From the cell containing the given text, extract its center point as (x, y) coordinate. 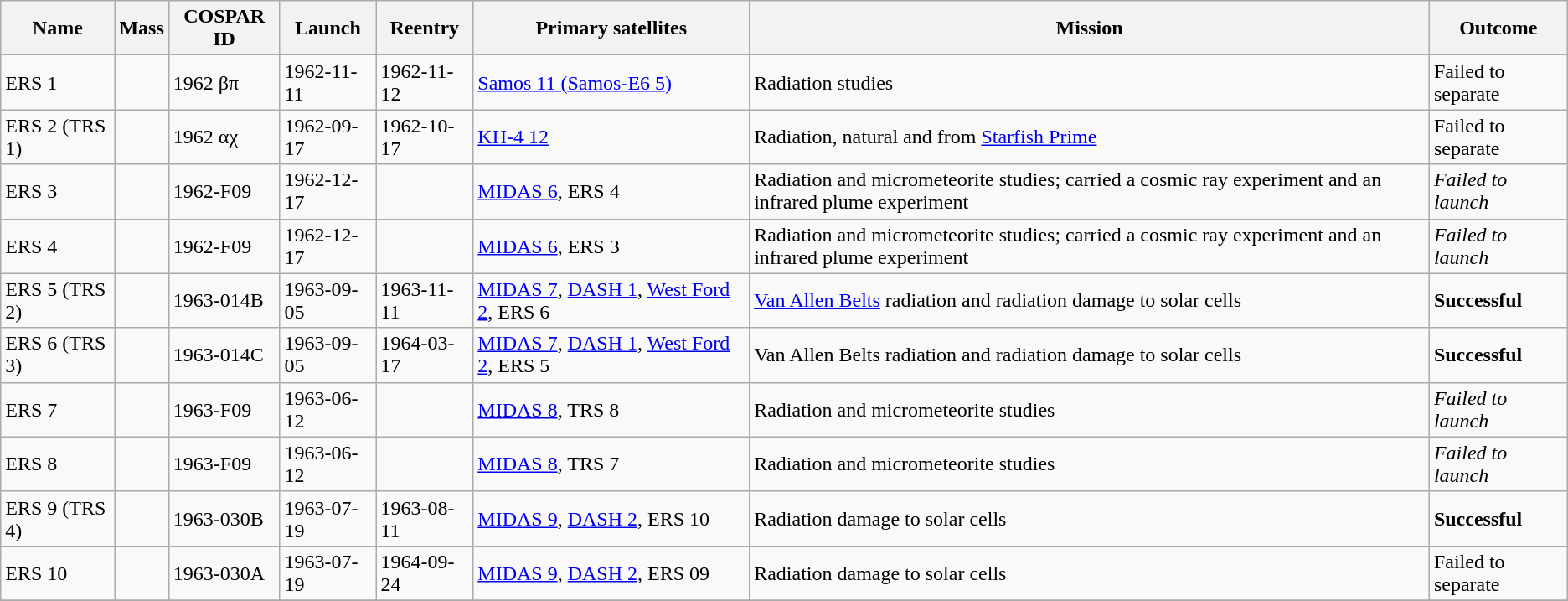
Mission (1090, 28)
1962-11-12 (425, 82)
1964-03-17 (425, 355)
Radiation studies (1090, 82)
MIDAS 8, TRS 7 (611, 464)
Launch (328, 28)
ERS 7 (58, 409)
1963-030A (224, 573)
1963-014C (224, 355)
ERS 1 (58, 82)
ERS 9 (TRS 4) (58, 518)
MIDAS 9, DASH 2, ERS 09 (611, 573)
MIDAS 6, ERS 4 (611, 191)
ERS 6 (TRS 3) (58, 355)
ERS 8 (58, 464)
Name (58, 28)
MIDAS 8, TRS 8 (611, 409)
ERS 5 (TRS 2) (58, 300)
1964-09-24 (425, 573)
MIDAS 9, DASH 2, ERS 10 (611, 518)
1962 βπ (224, 82)
1963-030B (224, 518)
1963-11-11 (425, 300)
1962-09-17 (328, 137)
1962-10-17 (425, 137)
Mass (142, 28)
1963-08-11 (425, 518)
1962-11-11 (328, 82)
KH-4 12 (611, 137)
MIDAS 6, ERS 3 (611, 246)
1963-014B (224, 300)
ERS 4 (58, 246)
1962 αχ (224, 137)
ERS 3 (58, 191)
Outcome (1498, 28)
Samos 11 (Samos-E6 5) (611, 82)
Reentry (425, 28)
ERS 10 (58, 573)
Primary satellites (611, 28)
ERS 2 (TRS 1) (58, 137)
MIDAS 7, DASH 1, West Ford 2, ERS 6 (611, 300)
Radiation, natural and from Starfish Prime (1090, 137)
COSPAR ID (224, 28)
MIDAS 7, DASH 1, West Ford 2, ERS 5 (611, 355)
